Search for the cell housing the specified text and yield its (x, y) center coordinate. 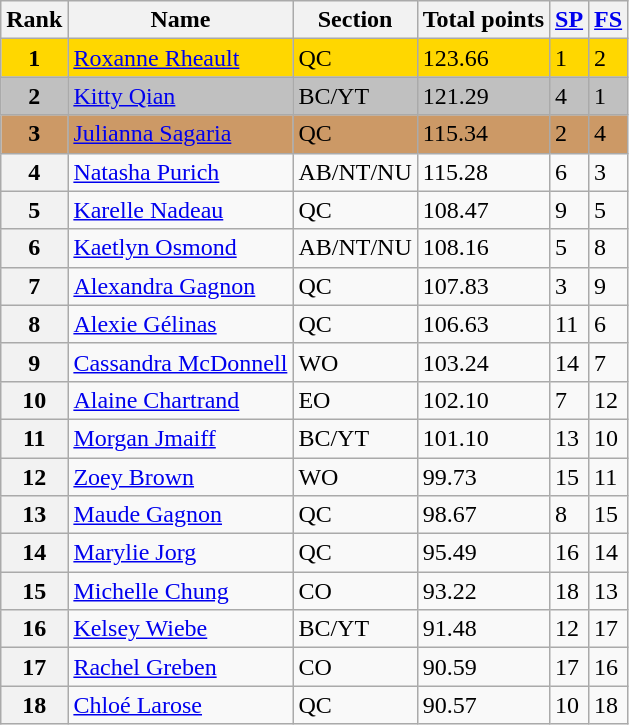
102.10 (483, 400)
Name (180, 20)
107.83 (483, 286)
Karelle Nadeau (180, 210)
106.63 (483, 324)
Cassandra McDonnell (180, 362)
SP (570, 20)
98.67 (483, 515)
Alexandra Gagnon (180, 286)
Kelsey Wiebe (180, 629)
91.48 (483, 629)
Chloé Larose (180, 705)
Roxanne Rheault (180, 58)
99.73 (483, 477)
Alaine Chartrand (180, 400)
123.66 (483, 58)
103.24 (483, 362)
Rank (34, 20)
108.16 (483, 248)
Natasha Purich (180, 172)
90.57 (483, 705)
Julianna Sagaria (180, 134)
Total points (483, 20)
Section (355, 20)
108.47 (483, 210)
Morgan Jmaiff (180, 438)
115.34 (483, 134)
95.49 (483, 553)
115.28 (483, 172)
FS (608, 20)
93.22 (483, 591)
Marylie Jorg (180, 553)
Kitty Qian (180, 96)
Maude Gagnon (180, 515)
Rachel Greben (180, 667)
90.59 (483, 667)
Michelle Chung (180, 591)
EO (355, 400)
Alexie Gélinas (180, 324)
Zoey Brown (180, 477)
101.10 (483, 438)
121.29 (483, 96)
Kaetlyn Osmond (180, 248)
